Return the [x, y] coordinate for the center point of the cell that contains the specified text.  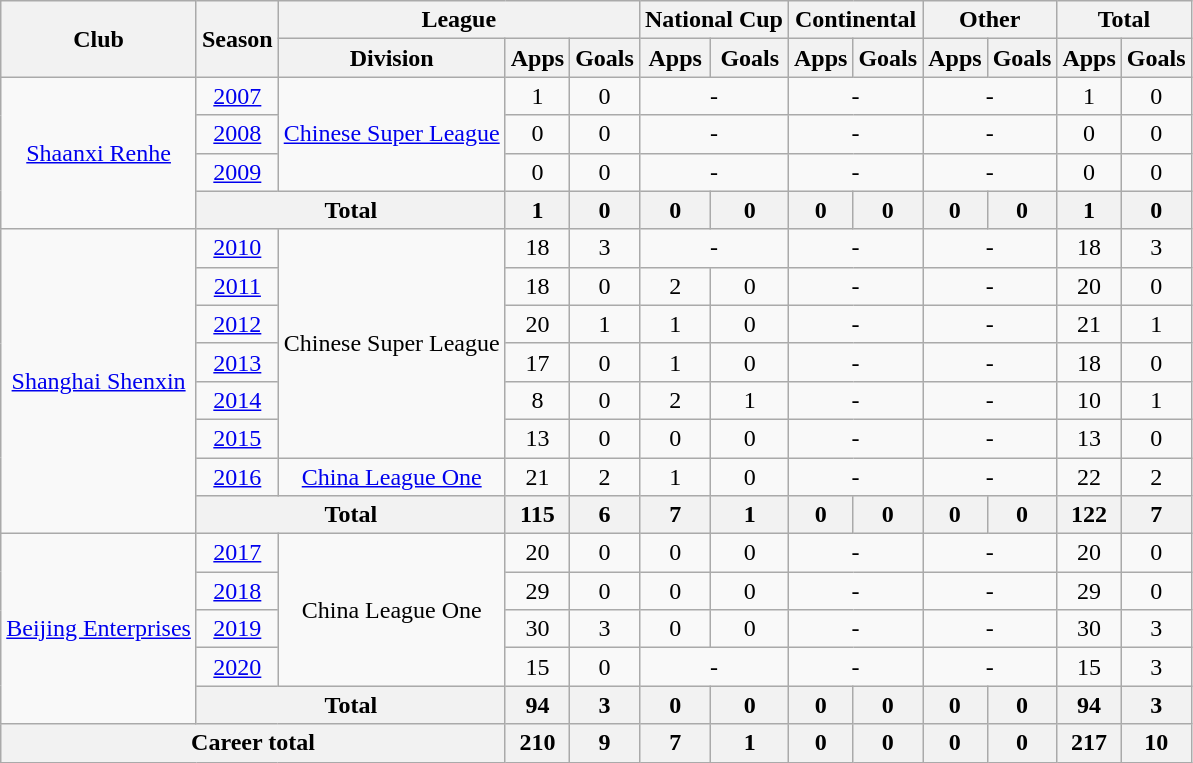
2011 [237, 286]
2008 [237, 134]
Division [392, 58]
Beijing Enterprises [99, 629]
Career total [253, 743]
Shaanxi Renhe [99, 153]
2012 [237, 324]
210 [537, 743]
League [458, 20]
2020 [237, 667]
2014 [237, 400]
National Cup [714, 20]
Continental [855, 20]
2016 [237, 477]
9 [605, 743]
17 [537, 362]
2019 [237, 629]
2009 [237, 172]
Season [237, 39]
122 [1089, 515]
Other [990, 20]
2010 [237, 248]
2007 [237, 96]
Shanghai Shenxin [99, 381]
8 [537, 400]
2017 [237, 553]
115 [537, 515]
Club [99, 39]
2015 [237, 438]
2018 [237, 591]
217 [1089, 743]
6 [605, 515]
2013 [237, 362]
22 [1089, 477]
